Scan for the cell matching the given text and deliver its (x, y) coordinate at center. 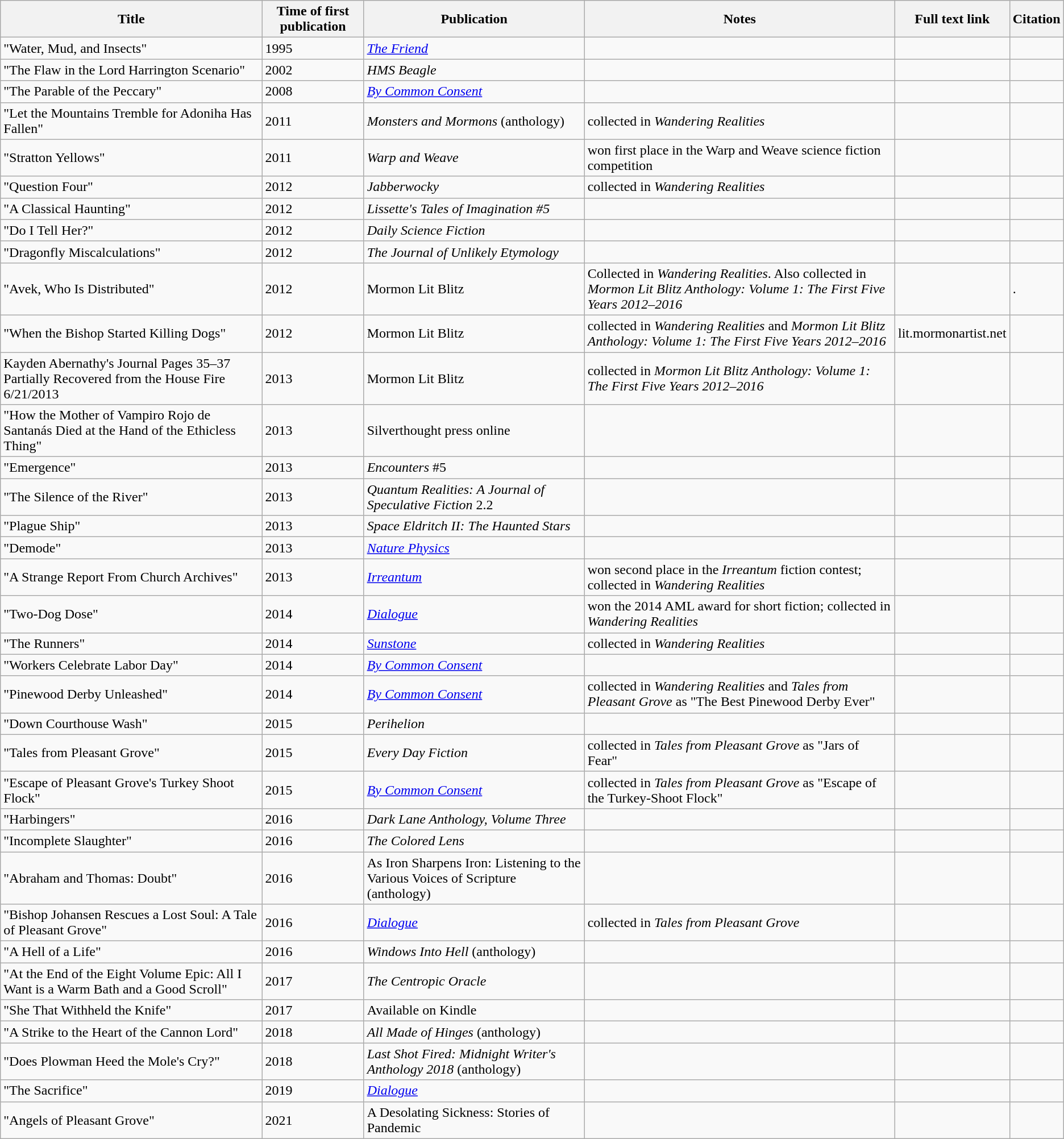
"Plague Ship" (131, 526)
Windows Into Hell (anthology) (474, 952)
Title (131, 19)
"The Silence of the River" (131, 497)
Kayden Abernathy's Journal Pages 35–37 Partially Recovered from the House Fire 6/21/2013 (131, 379)
Irreantum (474, 577)
"A Classical Haunting" (131, 209)
"At the End of the Eight Volume Epic: All I Want is a Warm Bath and a Good Scroll" (131, 981)
Full text link (952, 19)
collected in Tales from Pleasant Grove (739, 923)
"The Parable of the Peccary" (131, 92)
"Emergence" (131, 468)
"When the Bishop Started Killing Dogs" (131, 333)
Available on Kindle (474, 1011)
A Desolating Sickness: Stories of Pandemic (474, 1120)
"Bishop Johansen Rescues a Lost Soul: A Tale of Pleasant Grove" (131, 923)
"Escape of Pleasant Grove's Turkey Shoot Flock" (131, 790)
HMS Beagle (474, 70)
2002 (313, 70)
"A Hell of a Life" (131, 952)
The Centropic Oracle (474, 981)
The Friend (474, 48)
"Stratton Yellows" (131, 158)
"Incomplete Slaughter" (131, 841)
"A Strange Report From Church Archives" (131, 577)
"Avek, Who Is Distributed" (131, 289)
"Demode" (131, 548)
collected in Tales from Pleasant Grove as "Jars of Fear" (739, 753)
"Pinewood Derby Unleashed" (131, 695)
Publication (474, 19)
"Tales from Pleasant Grove" (131, 753)
Quantum Realities: A Journal of Speculative Fiction 2.2 (474, 497)
. (1037, 289)
Perihelion (474, 724)
1995 (313, 48)
Silverthought press online (474, 431)
"A Strike to the Heart of the Cannon Lord" (131, 1032)
2021 (313, 1120)
Jabberwocky (474, 187)
"Let the Mountains Tremble for Adoniha Has Fallen" (131, 120)
"Abraham and Thomas: Doubt" (131, 878)
Monsters and Mormons (anthology) (474, 120)
lit.mormonartist.net (952, 333)
Daily Science Fiction (474, 230)
Every Day Fiction (474, 753)
All Made of Hinges (anthology) (474, 1032)
"She That Withheld the Knife" (131, 1011)
2019 (313, 1091)
"Harbingers" (131, 819)
"Do I Tell Her?" (131, 230)
Time of first publication (313, 19)
The Colored Lens (474, 841)
collected in Wandering Realities and Mormon Lit Blitz Anthology: Volume 1: The First Five Years 2012–2016 (739, 333)
"Angels of Pleasant Grove" (131, 1120)
Sunstone (474, 643)
As Iron Sharpens Iron: Listening to the Various Voices of Scripture (anthology) (474, 878)
collected in Wandering Realities and Tales from Pleasant Grove as "The Best Pinewood Derby Ever" (739, 695)
"Two-Dog Dose" (131, 614)
"Dragonfly Miscalculations" (131, 252)
"Question Four" (131, 187)
Notes (739, 19)
collected in Mormon Lit Blitz Anthology: Volume 1: The First Five Years 2012–2016 (739, 379)
"Water, Mud, and Insects" (131, 48)
won first place in the Warp and Weave science fiction competition (739, 158)
The Journal of Unlikely Etymology (474, 252)
Nature Physics (474, 548)
"The Sacrifice" (131, 1091)
won second place in the Irreantum fiction contest; collected in Wandering Realities (739, 577)
"The Runners" (131, 643)
"The Flaw in the Lord Harrington Scenario" (131, 70)
"Down Courthouse Wash" (131, 724)
2008 (313, 92)
"Workers Celebrate Labor Day" (131, 665)
Lissette's Tales of Imagination #5 (474, 209)
"Does Plowman Heed the Mole's Cry?" (131, 1062)
Last Shot Fired: Midnight Writer's Anthology 2018 (anthology) (474, 1062)
"How the Mother of Vampiro Rojo de Santanás Died at the Hand of the Ethicless Thing" (131, 431)
won the 2014 AML award for short fiction; collected in Wandering Realities (739, 614)
Space Eldritch II: The Haunted Stars (474, 526)
Warp and Weave (474, 158)
collected in Tales from Pleasant Grove as "Escape of the Turkey-Shoot Flock" (739, 790)
Dark Lane Anthology, Volume Three (474, 819)
Encounters #5 (474, 468)
Collected in Wandering Realities. Also collected in Mormon Lit Blitz Anthology: Volume 1: The First Five Years 2012–2016 (739, 289)
Citation (1037, 19)
